From the cell containing the given text, extract its center point as (x, y) coordinate. 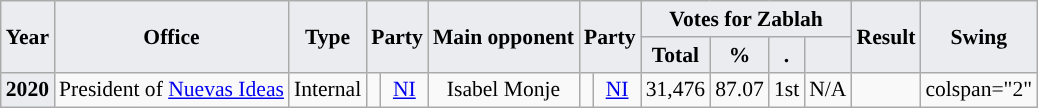
Office (172, 36)
% (740, 55)
Isabel Monje (504, 90)
Result (886, 36)
Votes for Zablah (746, 19)
87.07 (740, 90)
colspan="2" (978, 90)
1st (786, 90)
2020 (28, 90)
Type (328, 36)
N/A (828, 90)
President of Nuevas Ideas (172, 90)
31,476 (676, 90)
Year (28, 36)
Main opponent (504, 36)
. (786, 55)
Internal (328, 90)
Swing (978, 36)
Total (676, 55)
